Determine the (x, y) coordinate at the center of the cell enclosing the given text.  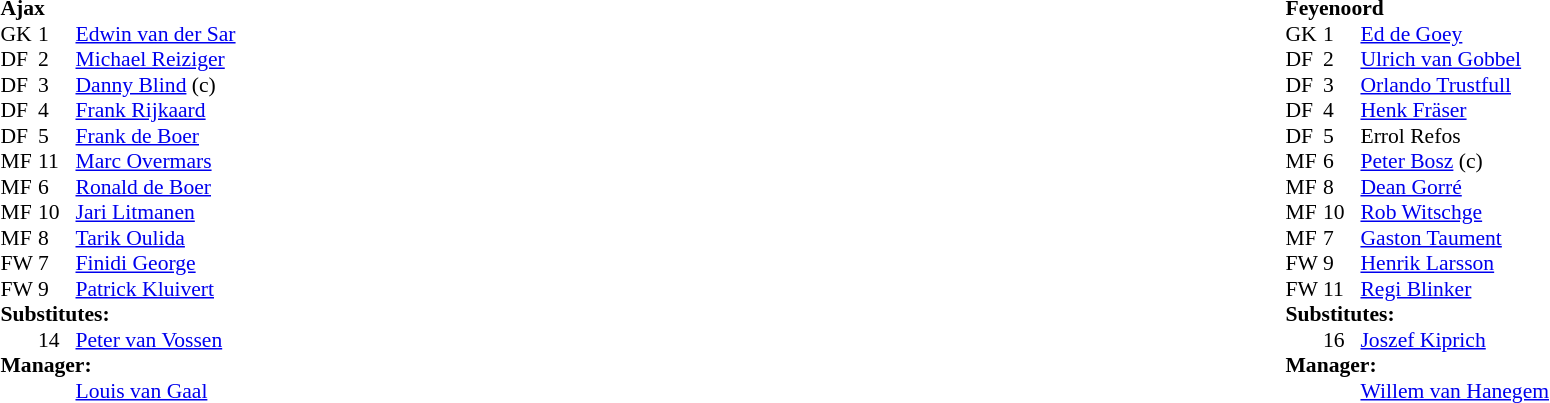
Tarik Oulida (156, 238)
Rob Witschge (1454, 213)
Jari Litmanen (156, 213)
Ulrich van Gobbel (1454, 59)
Errol Refos (1454, 136)
Michael Reiziger (156, 59)
16 (1342, 340)
Orlando Trustfull (1454, 85)
Finidi George (156, 263)
Danny Blind (c) (156, 85)
Ed de Goey (1454, 34)
Joszef Kiprich (1454, 340)
Henk Fräser (1454, 111)
Patrick Kluivert (156, 289)
Frank de Boer (156, 136)
Peter Bosz (c) (1454, 161)
Regi Blinker (1454, 289)
Frank Rijkaard (156, 111)
Dean Gorré (1454, 187)
Ronald de Boer (156, 187)
Henrik Larsson (1454, 263)
Marc Overmars (156, 161)
Edwin van der Sar (156, 34)
Gaston Taument (1454, 238)
Peter van Vossen (156, 340)
14 (57, 340)
